For the text-containing cell, return its midpoint in (x, y) coordinate format. 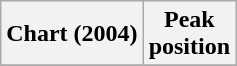
Peak position (189, 34)
Chart (2004) (72, 34)
